Identify which cell holds the provided text, then report its [X, Y] central coordinate. 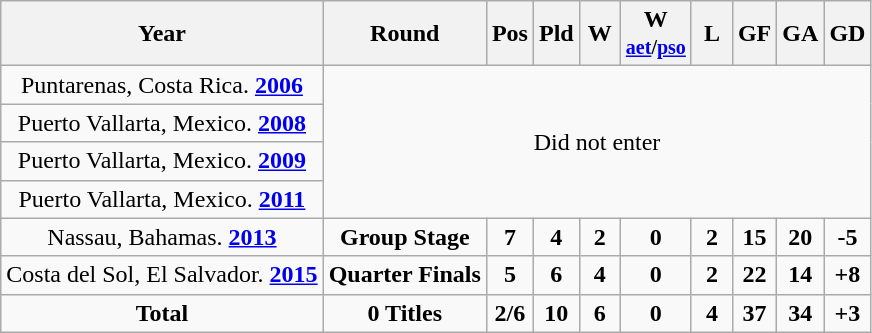
7 [510, 237]
10 [556, 313]
0 Titles [404, 313]
Pld [556, 34]
Puerto Vallarta, Mexico. 2009 [162, 161]
Waet/pso [656, 34]
5 [510, 275]
Pos [510, 34]
Round [404, 34]
Year [162, 34]
-5 [848, 237]
15 [754, 237]
+3 [848, 313]
L [712, 34]
Puntarenas, Costa Rica. 2006 [162, 85]
GF [754, 34]
20 [800, 237]
GA [800, 34]
Group Stage [404, 237]
Did not enter [597, 142]
Puerto Vallarta, Mexico. 2008 [162, 123]
W [600, 34]
+8 [848, 275]
14 [800, 275]
Puerto Vallarta, Mexico. 2011 [162, 199]
Quarter Finals [404, 275]
Costa del Sol, El Salvador. 2015 [162, 275]
Total [162, 313]
GD [848, 34]
22 [754, 275]
37 [754, 313]
34 [800, 313]
2/6 [510, 313]
Nassau, Bahamas. 2013 [162, 237]
